Extract the (X, Y) coordinate from the center of the cell holding the provided text.  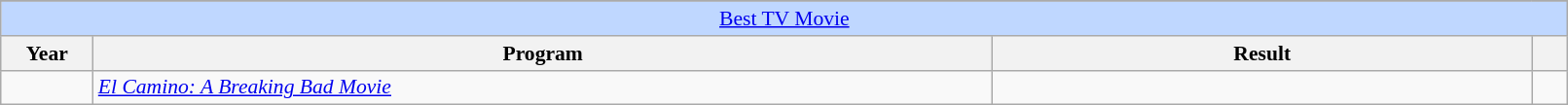
Result (1262, 53)
Best TV Movie (784, 18)
Year (47, 53)
Program (543, 53)
El Camino: A Breaking Bad Movie (543, 87)
